Output the [x, y] coordinate of the center of the cell containing the given text.  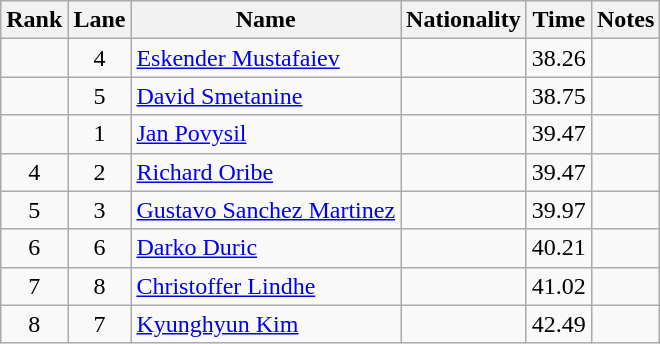
Richard Oribe [266, 172]
Darko Duric [266, 248]
Lane [100, 20]
42.49 [558, 324]
Gustavo Sanchez Martinez [266, 210]
2 [100, 172]
Name [266, 20]
Nationality [464, 20]
David Smetanine [266, 96]
Eskender Mustafaiev [266, 58]
Time [558, 20]
Rank [34, 20]
38.26 [558, 58]
Jan Povysil [266, 134]
3 [100, 210]
Kyunghyun Kim [266, 324]
Notes [625, 20]
38.75 [558, 96]
Christoffer Lindhe [266, 286]
40.21 [558, 248]
41.02 [558, 286]
1 [100, 134]
39.97 [558, 210]
